Provide the [X, Y] coordinate of the cell's center where the given text is located.  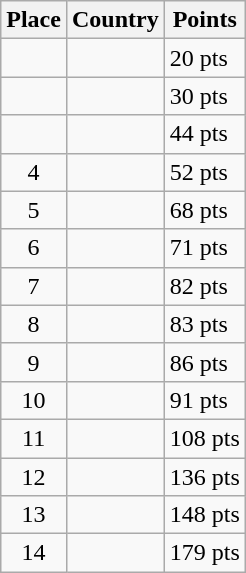
20 pts [204, 58]
10 [34, 400]
68 pts [204, 210]
7 [34, 286]
30 pts [204, 96]
5 [34, 210]
14 [34, 553]
4 [34, 172]
44 pts [204, 134]
82 pts [204, 286]
6 [34, 248]
148 pts [204, 515]
Place [34, 20]
13 [34, 515]
179 pts [204, 553]
9 [34, 362]
11 [34, 438]
136 pts [204, 477]
86 pts [204, 362]
52 pts [204, 172]
Country [115, 20]
83 pts [204, 324]
12 [34, 477]
Points [204, 20]
91 pts [204, 400]
71 pts [204, 248]
8 [34, 324]
108 pts [204, 438]
